Return (X, Y) of the center of cell containing provided text 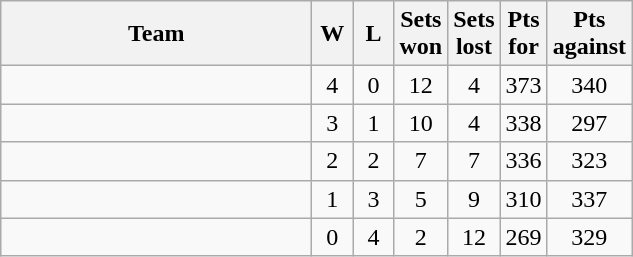
373 (524, 85)
Pts against (589, 34)
340 (589, 85)
5 (421, 199)
337 (589, 199)
9 (474, 199)
Team (156, 34)
336 (524, 161)
297 (589, 123)
269 (524, 237)
10 (421, 123)
338 (524, 123)
W (332, 34)
Sets won (421, 34)
329 (589, 237)
310 (524, 199)
L (374, 34)
Pts for (524, 34)
Sets lost (474, 34)
323 (589, 161)
